Find where the given text appears and provide that cell's center as (x, y) coordinate. 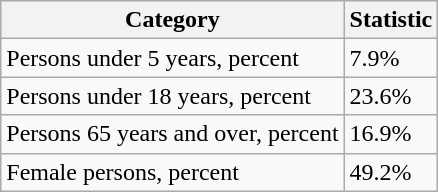
49.2% (391, 172)
Female persons, percent (172, 172)
Persons under 18 years, percent (172, 96)
23.6% (391, 96)
7.9% (391, 58)
16.9% (391, 134)
Category (172, 20)
Statistic (391, 20)
Persons 65 years and over, percent (172, 134)
Persons under 5 years, percent (172, 58)
